Detect which cell encompasses the target text, then output its [x, y] center coordinate. 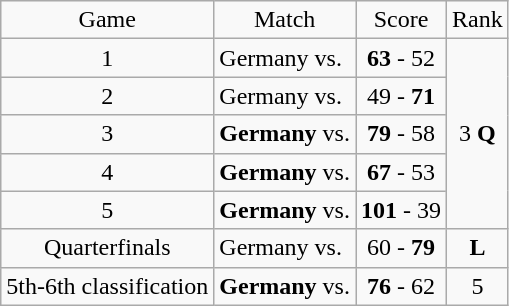
Quarterfinals [108, 248]
Score [402, 20]
Match [285, 20]
3 Q [478, 134]
63 - 52 [402, 58]
60 - 79 [402, 248]
79 - 58 [402, 134]
49 - 71 [402, 96]
Game [108, 20]
4 [108, 172]
76 - 62 [402, 286]
101 - 39 [402, 210]
1 [108, 58]
3 [108, 134]
L [478, 248]
2 [108, 96]
5th-6th classification [108, 286]
67 - 53 [402, 172]
Rank [478, 20]
